Find where the given text appears and provide that cell's center as [x, y] coordinate. 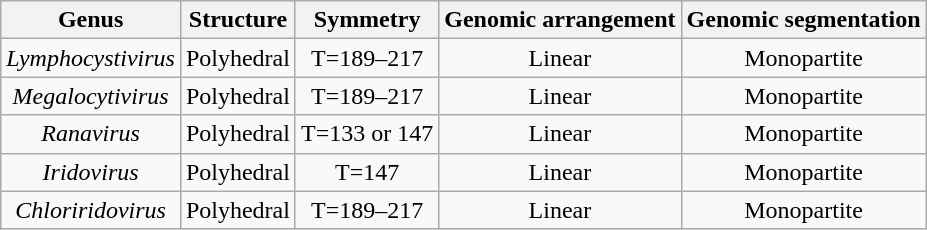
Genomic arrangement [560, 20]
Megalocytivirus [91, 96]
Ranavirus [91, 134]
T=133 or 147 [366, 134]
Chloriridovirus [91, 210]
Lymphocystivirus [91, 58]
Genus [91, 20]
Symmetry [366, 20]
Structure [238, 20]
Iridovirus [91, 172]
Genomic segmentation [804, 20]
T=147 [366, 172]
